Identify which cell holds the provided text, then report its (X, Y) central coordinate. 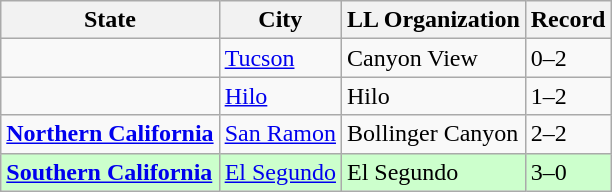
Tucson (280, 58)
San Ramon (280, 134)
2–2 (568, 134)
State (110, 20)
City (280, 20)
Canyon View (434, 58)
0–2 (568, 58)
1–2 (568, 96)
Northern California (110, 134)
LL Organization (434, 20)
Record (568, 20)
3–0 (568, 172)
Southern California (110, 172)
Bollinger Canyon (434, 134)
